From the cell containing the given text, extract its center point as [X, Y] coordinate. 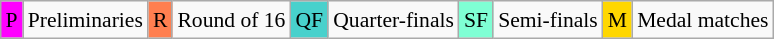
P [11, 20]
Medal matches [702, 20]
Round of 16 [231, 20]
QF [309, 20]
M [618, 20]
Preliminaries [86, 20]
SF [476, 20]
Semi-finals [548, 20]
R [160, 20]
Quarter-finals [394, 20]
